Pinpoint the cell where the given text exists, returning its [X, Y] midpoint coordinate. 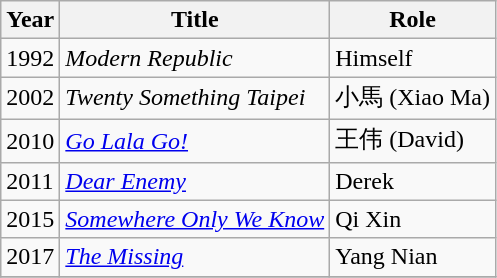
Derek [413, 181]
Year [30, 20]
小馬 (Xiao Ma) [413, 98]
Himself [413, 58]
The Missing [195, 257]
Modern Republic [195, 58]
2017 [30, 257]
2010 [30, 140]
王伟 (David) [413, 140]
Qi Xin [413, 219]
Twenty Something Taipei [195, 98]
1992 [30, 58]
Title [195, 20]
Yang Nian [413, 257]
Somewhere Only We Know [195, 219]
Dear Enemy [195, 181]
2002 [30, 98]
2015 [30, 219]
Go Lala Go! [195, 140]
2011 [30, 181]
Role [413, 20]
